Identify which cell holds the provided text, then report its [X, Y] central coordinate. 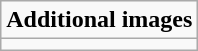
Additional images [100, 20]
